Search for the cell housing the specified text and yield its [x, y] center coordinate. 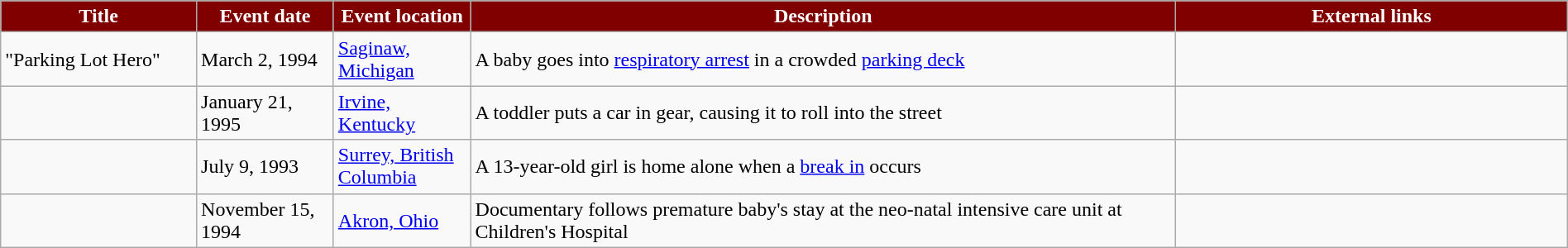
"Parking Lot Hero" [99, 60]
Documentary follows premature baby's stay at the neo-natal intensive care unit at Children's Hospital [824, 220]
Event location [402, 17]
Saginaw, Michigan [402, 60]
A 13-year-old girl is home alone when a break in occurs [824, 167]
Title [99, 17]
Surrey, British Columbia [402, 167]
July 9, 1993 [265, 167]
Event date [265, 17]
January 21, 1995 [265, 112]
March 2, 1994 [265, 60]
November 15, 1994 [265, 220]
External links [1372, 17]
Description [824, 17]
A toddler puts a car in gear, causing it to roll into the street [824, 112]
A baby goes into respiratory arrest in a crowded parking deck [824, 60]
Akron, Ohio [402, 220]
Irvine, Kentucky [402, 112]
